From the cell containing the given text, extract its center point as (x, y) coordinate. 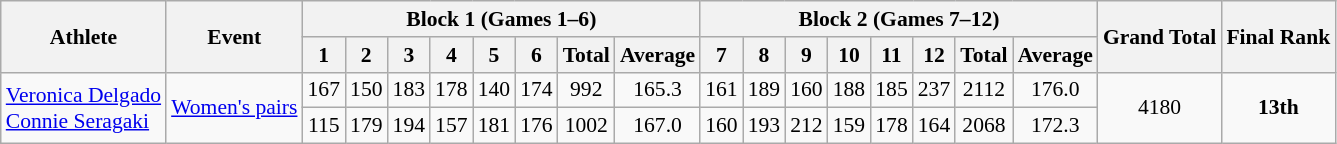
992 (586, 90)
Veronica Delgado Connie Seragaki (84, 108)
150 (366, 90)
140 (494, 90)
2112 (984, 90)
6 (536, 55)
2 (366, 55)
179 (366, 126)
10 (850, 55)
Block 2 (Games 7–12) (899, 19)
194 (410, 126)
161 (722, 90)
9 (806, 55)
Women's pairs (234, 108)
1 (324, 55)
7 (722, 55)
12 (934, 55)
188 (850, 90)
183 (410, 90)
2068 (984, 126)
167.0 (658, 126)
1002 (586, 126)
Final Rank (1278, 36)
176 (536, 126)
189 (764, 90)
165.3 (658, 90)
13th (1278, 108)
212 (806, 126)
Event (234, 36)
185 (892, 90)
159 (850, 126)
181 (494, 126)
193 (764, 126)
164 (934, 126)
8 (764, 55)
Block 1 (Games 1–6) (502, 19)
Grand Total (1160, 36)
167 (324, 90)
237 (934, 90)
4 (452, 55)
4180 (1160, 108)
174 (536, 90)
115 (324, 126)
Athlete (84, 36)
176.0 (1056, 90)
157 (452, 126)
3 (410, 55)
11 (892, 55)
5 (494, 55)
172.3 (1056, 126)
